Return the [X, Y] coordinate for the center point of the cell that contains the specified text.  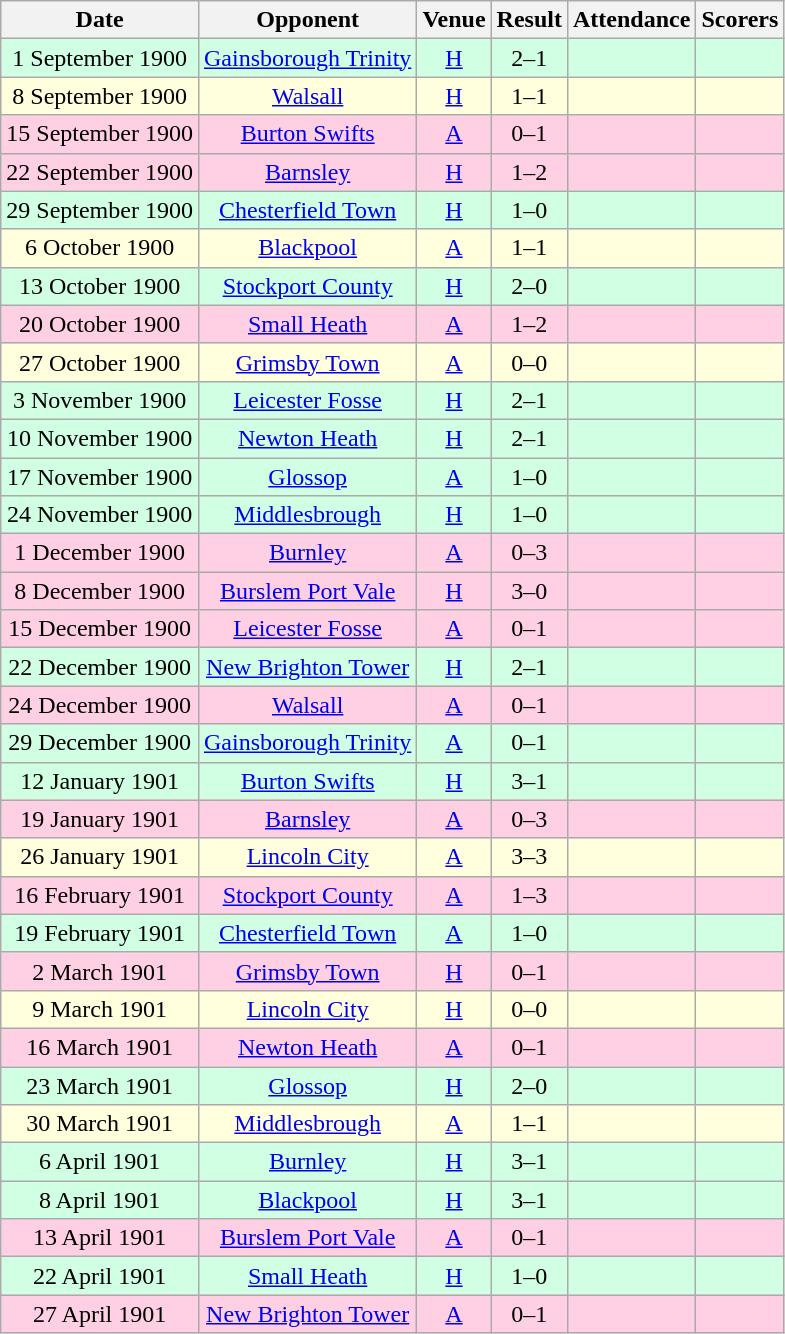
15 December 1900 [100, 629]
1 December 1900 [100, 553]
13 April 1901 [100, 1238]
10 November 1900 [100, 438]
19 February 1901 [100, 933]
27 October 1900 [100, 362]
1–3 [529, 895]
9 March 1901 [100, 1009]
Date [100, 20]
Scorers [740, 20]
Opponent [307, 20]
27 April 1901 [100, 1314]
8 April 1901 [100, 1200]
15 September 1900 [100, 134]
1 September 1900 [100, 58]
26 January 1901 [100, 857]
Venue [454, 20]
19 January 1901 [100, 819]
2 March 1901 [100, 971]
30 March 1901 [100, 1124]
3–0 [529, 591]
Result [529, 20]
16 February 1901 [100, 895]
29 September 1900 [100, 210]
23 March 1901 [100, 1085]
8 September 1900 [100, 96]
8 December 1900 [100, 591]
13 October 1900 [100, 286]
24 December 1900 [100, 705]
17 November 1900 [100, 477]
24 November 1900 [100, 515]
16 March 1901 [100, 1047]
20 October 1900 [100, 324]
22 September 1900 [100, 172]
6 April 1901 [100, 1162]
29 December 1900 [100, 743]
3 November 1900 [100, 400]
22 December 1900 [100, 667]
6 October 1900 [100, 248]
22 April 1901 [100, 1276]
Attendance [631, 20]
12 January 1901 [100, 781]
3–3 [529, 857]
